Return (x, y) of the center of cell containing provided text 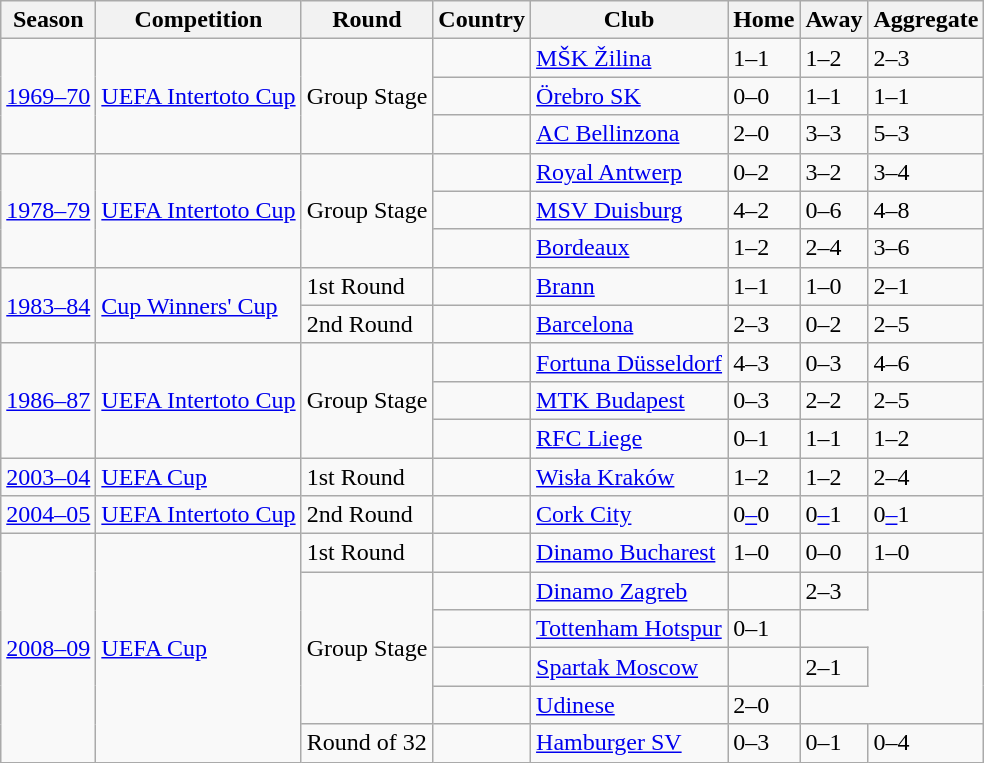
Cup Winners' Cup (198, 305)
Bordeaux (630, 248)
0–6 (834, 210)
Home (764, 20)
4–2 (764, 210)
4–3 (764, 362)
3–3 (834, 134)
Competition (198, 20)
Fortuna Düsseldorf (630, 362)
0–4 (926, 743)
1986–87 (48, 400)
Away (834, 20)
3–6 (926, 248)
1969–70 (48, 96)
Aggregate (926, 20)
4–8 (926, 210)
5–3 (926, 134)
Country (482, 20)
2004–05 (48, 515)
Spartak Moscow (630, 667)
2–2 (834, 400)
MTK Budapest (630, 400)
Dinamo Zagreb (630, 591)
2008–09 (48, 648)
Brann (630, 286)
1978–79 (48, 210)
3–4 (926, 172)
4–6 (926, 362)
Cork City (630, 515)
Club (630, 20)
MSV Duisburg (630, 210)
Round (367, 20)
Barcelona (630, 324)
Wisła Kraków (630, 477)
2003–04 (48, 477)
RFC Liege (630, 438)
Dinamo Bucharest (630, 553)
Örebro SK (630, 96)
3–2 (834, 172)
Royal Antwerp (630, 172)
Tottenham Hotspur (630, 629)
MŠK Žilina (630, 58)
AC Bellinzona (630, 134)
Udinese (630, 705)
1983–84 (48, 305)
Round of 32 (367, 743)
Season (48, 20)
Hamburger SV (630, 743)
